Determine the (X, Y) coordinate at the center of the cell enclosing the given text.  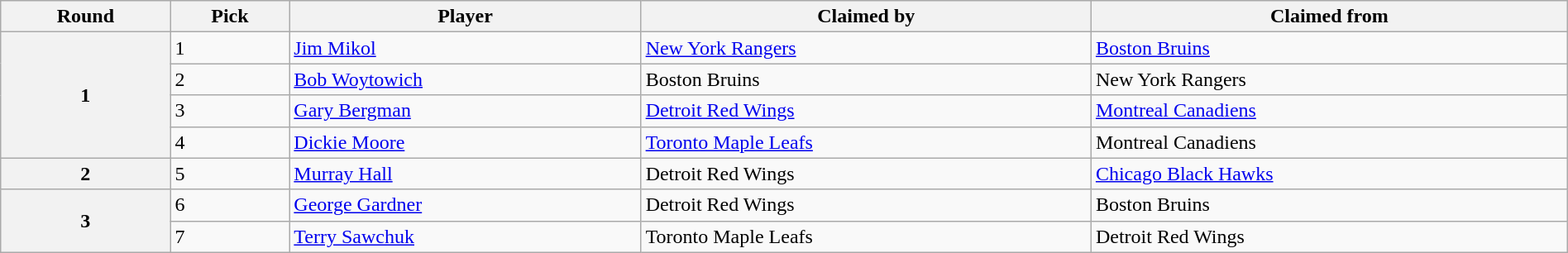
4 (230, 142)
Round (86, 17)
Bob Woytowich (465, 79)
Player (465, 17)
Gary Bergman (465, 111)
6 (230, 205)
Jim Mikol (465, 48)
5 (230, 174)
George Gardner (465, 205)
Claimed by (866, 17)
Dickie Moore (465, 142)
Murray Hall (465, 174)
Chicago Black Hawks (1329, 174)
Pick (230, 17)
7 (230, 236)
Claimed from (1329, 17)
Terry Sawchuk (465, 236)
